Provide the (x, y) coordinate of the cell's center where the given text is located.  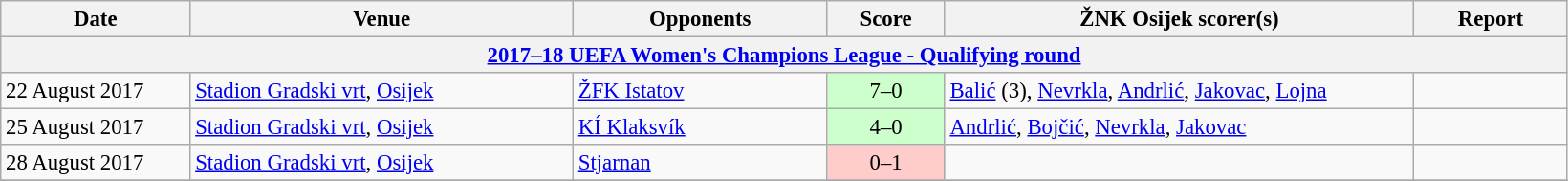
ŽFK Istatov (700, 91)
4–0 (885, 127)
Stjarnan (700, 163)
Date (96, 19)
7–0 (885, 91)
Venue (382, 19)
ŽNK Osijek scorer(s) (1180, 19)
Balić (3), Nevrkla, Andrlić, Jakovac, Lojna (1180, 91)
Andrlić, Bojčić, Nevrkla, Jakovac (1180, 127)
Score (885, 19)
25 August 2017 (96, 127)
2017–18 UEFA Women's Champions League - Qualifying round (784, 56)
0–1 (885, 163)
22 August 2017 (96, 91)
Report (1492, 19)
28 August 2017 (96, 163)
Opponents (700, 19)
KÍ Klaksvík (700, 127)
